Return the (X, Y) coordinate for the center point of the cell that contains the specified text.  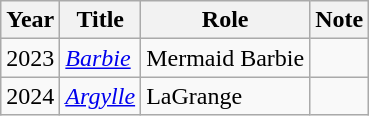
2023 (30, 58)
Note (340, 20)
Role (226, 20)
Barbie (100, 58)
Argylle (100, 96)
Title (100, 20)
2024 (30, 96)
Year (30, 20)
LaGrange (226, 96)
Mermaid Barbie (226, 58)
